Locate the cell with the specified text and output its (x, y) center coordinate. 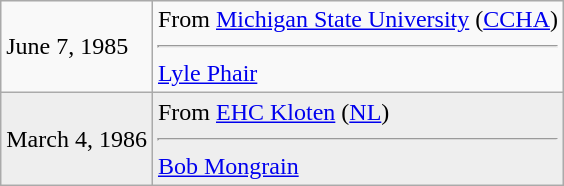
From Michigan State University (CCHA)Lyle Phair (358, 47)
March 4, 1986 (77, 139)
June 7, 1985 (77, 47)
From EHC Kloten (NL)Bob Mongrain (358, 139)
